Extract the [x, y] coordinate from the center of the cell holding the provided text.  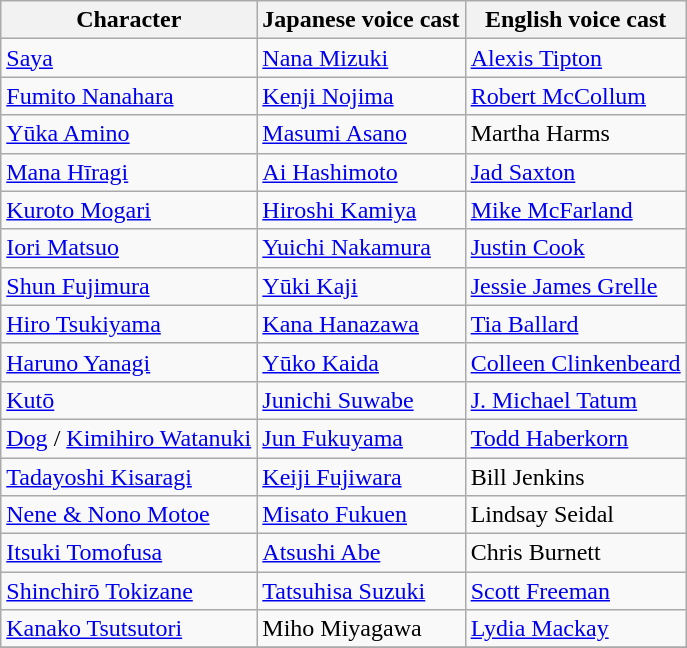
Tia Ballard [576, 324]
Alexis Tipton [576, 58]
Miho Miyagawa [361, 629]
Kutō [129, 400]
Mana Hīragi [129, 172]
Iori Matsuo [129, 248]
Dog / Kimihiro Watanuki [129, 438]
Yūka Amino [129, 134]
Saya [129, 58]
Martha Harms [576, 134]
Lydia Mackay [576, 629]
Jun Fukuyama [361, 438]
Hiroshi Kamiya [361, 210]
Kenji Nojima [361, 96]
Yūki Kaji [361, 286]
English voice cast [576, 20]
Mike McFarland [576, 210]
Bill Jenkins [576, 477]
Jessie James Grelle [576, 286]
Misato Fukuen [361, 515]
Lindsay Seidal [576, 515]
Ai Hashimoto [361, 172]
Kuroto Mogari [129, 210]
Kana Hanazawa [361, 324]
Jad Saxton [576, 172]
Tatsuhisa Suzuki [361, 591]
Yuichi Nakamura [361, 248]
Fumito Nanahara [129, 96]
Nene & Nono Motoe [129, 515]
Haruno Yanagi [129, 362]
Atsushi Abe [361, 553]
Japanese voice cast [361, 20]
Kanako Tsutsutori [129, 629]
Shun Fujimura [129, 286]
Colleen Clinkenbeard [576, 362]
Masumi Asano [361, 134]
J. Michael Tatum [576, 400]
Justin Cook [576, 248]
Character [129, 20]
Todd Haberkorn [576, 438]
Nana Mizuki [361, 58]
Hiro Tsukiyama [129, 324]
Tadayoshi Kisaragi [129, 477]
Chris Burnett [576, 553]
Shinchirō Tokizane [129, 591]
Scott Freeman [576, 591]
Keiji Fujiwara [361, 477]
Yūko Kaida [361, 362]
Robert McCollum [576, 96]
Junichi Suwabe [361, 400]
Itsuki Tomofusa [129, 553]
